Return (x, y) of the center of cell containing provided text 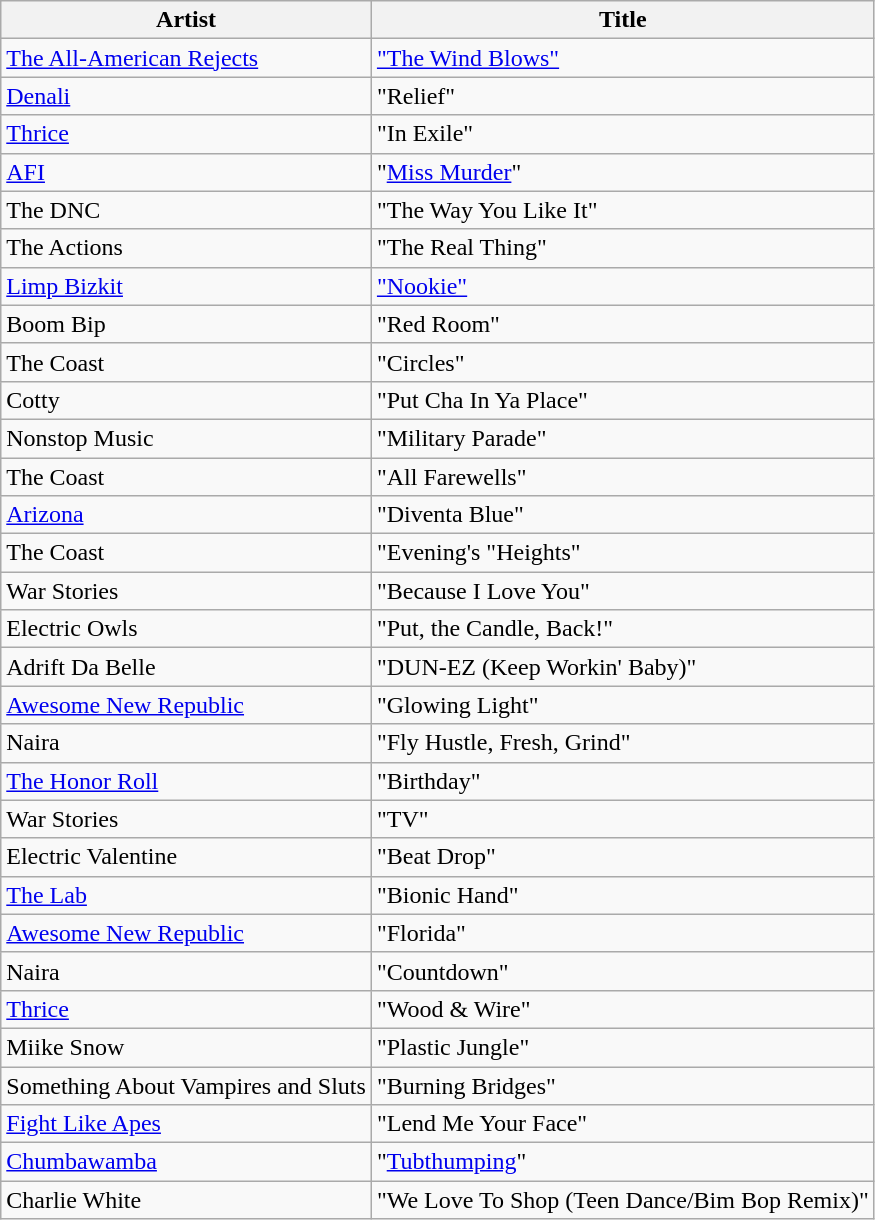
"Relief" (622, 96)
"We Love To Shop (Teen Dance/Bim Bop Remix)" (622, 1200)
"The Wind Blows" (622, 58)
"Bionic Hand" (622, 895)
"Florida" (622, 933)
"Diventa Blue" (622, 515)
"Put Cha In Ya Place" (622, 400)
"All Farewells" (622, 477)
The Actions (186, 248)
"Evening's "Heights" (622, 553)
"Wood & Wire" (622, 1009)
"The Way You Like It" (622, 210)
Chumbawamba (186, 1162)
The Lab (186, 895)
"Glowing Light" (622, 705)
The Honor Roll (186, 781)
AFI (186, 172)
"Plastic Jungle" (622, 1047)
"Tubthumping" (622, 1162)
"The Real Thing" (622, 248)
Artist (186, 20)
The DNC (186, 210)
Something About Vampires and Sluts (186, 1085)
"In Exile" (622, 134)
"Put, the Candle, Back!" (622, 629)
"Red Room" (622, 324)
Nonstop Music (186, 438)
Cotty (186, 400)
"Fly Hustle, Fresh, Grind" (622, 743)
"Miss Murder" (622, 172)
"Countdown" (622, 971)
"Beat Drop" (622, 857)
"Burning Bridges" (622, 1085)
Electric Valentine (186, 857)
"Lend Me Your Face" (622, 1124)
Denali (186, 96)
Boom Bip (186, 324)
The All-American Rejects (186, 58)
Arizona (186, 515)
Title (622, 20)
"Birthday" (622, 781)
"DUN-EZ (Keep Workin' Baby)" (622, 667)
Electric Owls (186, 629)
Adrift Da Belle (186, 667)
"Circles" (622, 362)
"TV" (622, 819)
Fight Like Apes (186, 1124)
Charlie White (186, 1200)
"Because I Love You" (622, 591)
"Nookie" (622, 286)
Limp Bizkit (186, 286)
"Military Parade" (622, 438)
Miike Snow (186, 1047)
